Locate the cell with the specified text and output its (x, y) center coordinate. 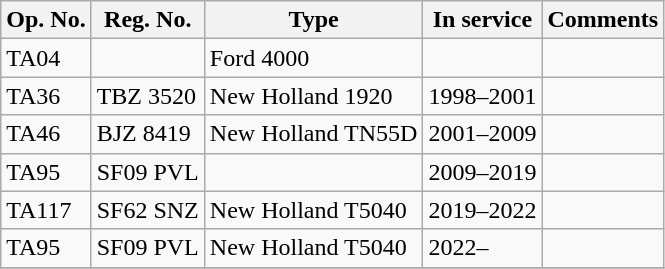
2019–2022 (482, 210)
New Holland 1920 (314, 96)
TA04 (46, 58)
BJZ 8419 (148, 134)
TA46 (46, 134)
Comments (603, 20)
2001–2009 (482, 134)
SF62 SNZ (148, 210)
1998–2001 (482, 96)
Op. No. (46, 20)
TA117 (46, 210)
Reg. No. (148, 20)
2022– (482, 248)
2009–2019 (482, 172)
TBZ 3520 (148, 96)
TA36 (46, 96)
Ford 4000 (314, 58)
In service (482, 20)
New Holland TN55D (314, 134)
Type (314, 20)
